Capture the cell that displays the provided text and extract its [X, Y] central coordinate. 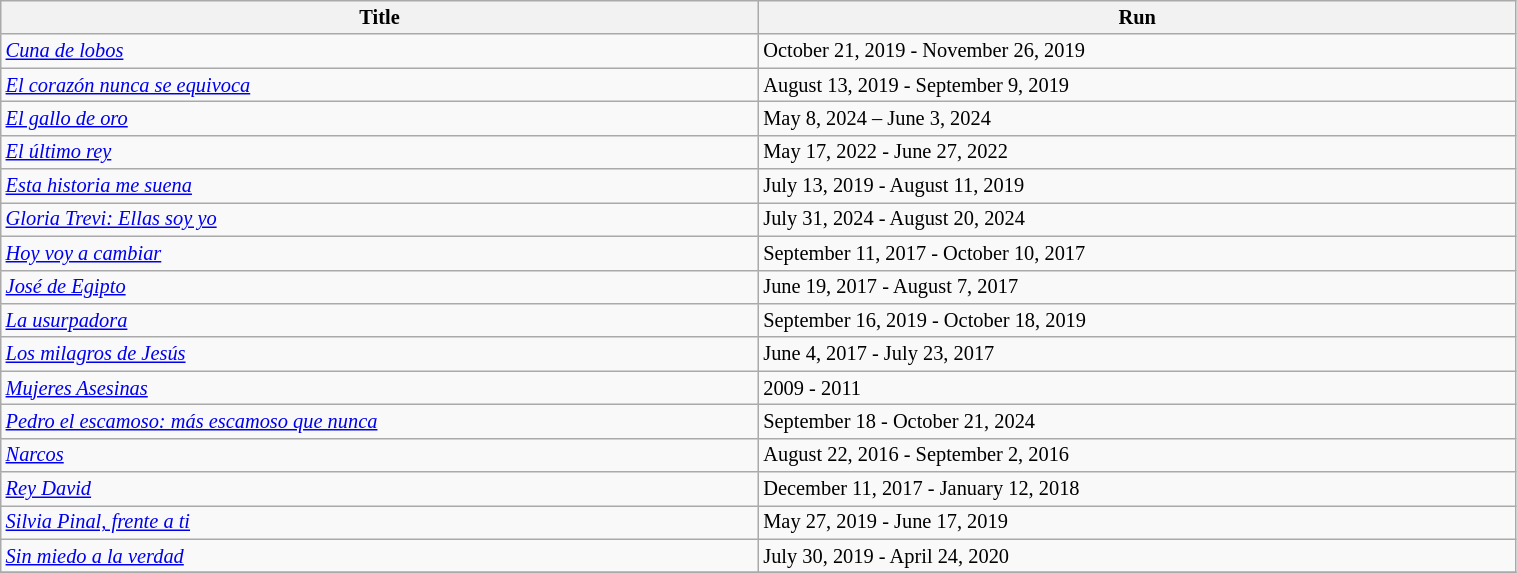
September 16, 2019 - October 18, 2019 [1137, 320]
June 4, 2017 - July 23, 2017 [1137, 354]
Los milagros de Jesús [380, 354]
September 18 - October 21, 2024 [1137, 421]
Sin miedo a la verdad [380, 556]
La usurpadora [380, 320]
Hoy voy a cambiar [380, 253]
June 19, 2017 - August 7, 2017 [1137, 287]
August 13, 2019 - September 9, 2019 [1137, 85]
July 30, 2019 - April 24, 2020 [1137, 556]
December 11, 2017 - January 12, 2018 [1137, 489]
September 11, 2017 - October 10, 2017 [1137, 253]
Cuna de lobos [380, 51]
Mujeres Asesinas [380, 388]
El corazón nunca se equivoca [380, 85]
July 13, 2019 - August 11, 2019 [1137, 186]
El último rey [380, 152]
Esta historia me suena [380, 186]
Run [1137, 17]
May 8, 2024 – June 3, 2024 [1137, 118]
El gallo de oro [380, 118]
Title [380, 17]
Pedro el escamoso: más escamoso que nunca [380, 421]
August 22, 2016 - September 2, 2016 [1137, 455]
October 21, 2019 - November 26, 2019 [1137, 51]
Rey David [380, 489]
May 27, 2019 - June 17, 2019 [1137, 522]
José de Egipto [380, 287]
Silvia Pinal, frente a ti [380, 522]
Gloria Trevi: Ellas soy yo [380, 219]
2009 - 2011 [1137, 388]
July 31, 2024 - August 20, 2024 [1137, 219]
Narcos [380, 455]
May 17, 2022 - June 27, 2022 [1137, 152]
